For the text-containing cell, return its midpoint in (X, Y) coordinate format. 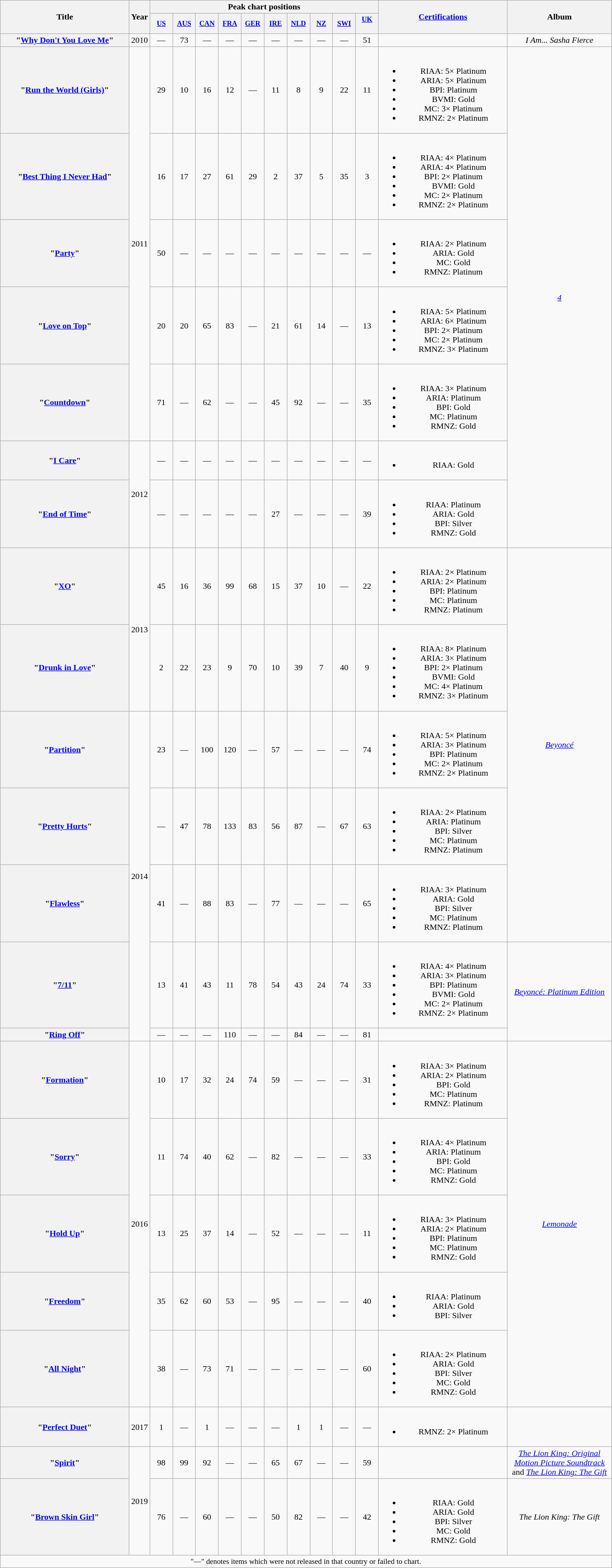
The Lion King: The Gift (559, 1517)
"End of Time" (65, 514)
RIAA: 2× PlatinumARIA: GoldBPI: Silver MC: GoldRMNZ: Gold (443, 1369)
2017 (140, 1427)
133 (230, 826)
4 (559, 297)
15 (276, 586)
2013 (140, 629)
"I Care" (65, 461)
"Spirit" (65, 1463)
2019 (140, 1501)
53 (230, 1301)
63 (367, 826)
36 (207, 586)
31 (367, 1079)
Peak chart positions (264, 7)
UK (367, 24)
110 (230, 1035)
"Drunk in Love" (65, 668)
"Party" (65, 253)
68 (253, 586)
42 (367, 1517)
2012 (140, 494)
NZ (321, 24)
"7/11" (65, 985)
98 (161, 1463)
95 (276, 1301)
57 (276, 750)
RIAA: 5× PlatinumARIA: 3× PlatinumBPI: PlatinumMC: 2× PlatinumRMNZ: 2× Platinum (443, 750)
87 (298, 826)
RIAA: PlatinumARIA: GoldBPI: SilverRMNZ: Gold (443, 514)
8 (298, 90)
RIAA: PlatinumARIA: GoldBPI: Silver (443, 1301)
Year (140, 17)
The Lion King: Original Motion Picture Soundtrack and The Lion King: The Gift (559, 1463)
CAN (207, 24)
SWI (344, 24)
"Partition" (65, 750)
"Love on Top" (65, 326)
21 (276, 326)
2014 (140, 876)
5 (321, 176)
2016 (140, 1224)
52 (276, 1234)
76 (161, 1517)
RIAA: 4× PlatinumARIA: PlatinumBPI: GoldMC: PlatinumRMNZ: Gold (443, 1157)
FRA (230, 24)
"Brown Skin Girl" (65, 1517)
"Run the World (Girls)" (65, 90)
"XO" (65, 586)
RIAA: 4× PlatinumARIA: 4× PlatinumBPI: 2× PlatinumBVMI: GoldMC: 2× PlatinumRMNZ: 2× Platinum (443, 176)
RIAA: GoldARIA: GoldBPI: SilverMC: GoldRMNZ: Gold (443, 1517)
32 (207, 1079)
"All Night" (65, 1369)
Lemonade (559, 1224)
RIAA: 8× PlatinumARIA: 3× PlatinumBPI: 2× PlatinumBVMI: GoldMC: 4× PlatinumRMNZ: 3× Platinum (443, 668)
"Freedom" (65, 1301)
"Sorry" (65, 1157)
3 (367, 176)
56 (276, 826)
RIAA: 3× PlatinumARIA: PlatinumBPI: GoldMC: PlatinumRMNZ: Gold (443, 402)
AUS (184, 24)
70 (253, 668)
RIAA: Gold (443, 461)
2010 (140, 40)
"Formation" (65, 1079)
RIAA: 2× PlatinumARIA: PlatinumBPI: SilverMC: PlatinumRMNZ: Platinum (443, 826)
38 (161, 1369)
"Pretty Hurts" (65, 826)
54 (276, 985)
Title (65, 17)
RIAA: 5× PlatinumARIA: 5× PlatinumBPI: PlatinumBVMI: GoldMC: 3× PlatinumRMNZ: 2× Platinum (443, 90)
"Perfect Duet" (65, 1427)
GER (253, 24)
RIAA: 3× PlatinumARIA: 2× PlatinumBPI: GoldMC: PlatinumRMNZ: Platinum (443, 1079)
"—" denotes items which were not released in that country or failed to chart. (306, 1562)
25 (184, 1234)
"Best Thing I Never Had" (65, 176)
RIAA: 3× PlatinumARIA: GoldBPI: SilverMC: PlatinumRMNZ: Platinum (443, 903)
100 (207, 750)
NLD (298, 24)
88 (207, 903)
81 (367, 1035)
RIAA: 3× PlatinumARIA: 2× PlatinumBPI: PlatinumMC: PlatinumRMNZ: Gold (443, 1234)
"Flawless" (65, 903)
12 (230, 90)
RIAA: 2× PlatinumARIA: 2× PlatinumBPI: PlatinumMC: PlatinumRMNZ: Platinum (443, 586)
"Ring Off" (65, 1035)
RIAA: 5× PlatinumARIA: 6× PlatinumBPI: 2× PlatinumMC: 2× PlatinumRMNZ: 3× Platinum (443, 326)
120 (230, 750)
51 (367, 40)
7 (321, 668)
Certifications (443, 17)
Album (559, 17)
Beyoncé (559, 745)
"Hold Up" (65, 1234)
US (161, 24)
47 (184, 826)
2011 (140, 244)
Beyoncé: Platinum Edition (559, 991)
IRE (276, 24)
"Why Don't You Love Me" (65, 40)
84 (298, 1035)
"Countdown" (65, 402)
RIAA: 4× PlatinumARIA: 3× PlatinumBPI: PlatinumBVMI: GoldMC: 2× PlatinumRMNZ: 2× Platinum (443, 985)
RIAA: 2× PlatinumARIA: GoldMC: GoldRMNZ: Platinum (443, 253)
I Am... Sasha Fierce (559, 40)
RMNZ: 2× Platinum (443, 1427)
77 (276, 903)
